Locate the cell with the specified text and output its [X, Y] center coordinate. 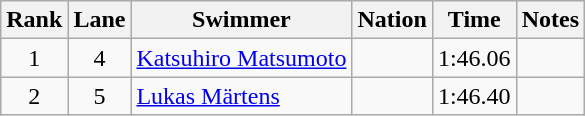
Katsuhiro Matsumoto [242, 58]
Lane [100, 20]
Lukas Märtens [242, 96]
Notes [550, 20]
Nation [392, 20]
1:46.06 [474, 58]
5 [100, 96]
4 [100, 58]
1:46.40 [474, 96]
2 [34, 96]
Swimmer [242, 20]
Time [474, 20]
Rank [34, 20]
1 [34, 58]
